Return [x, y] of the center of cell containing provided text 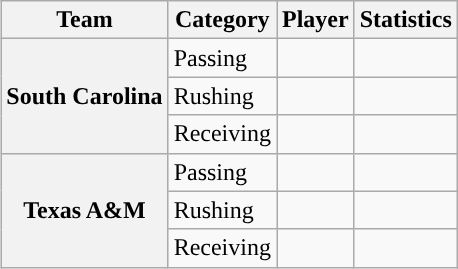
Category [222, 20]
Statistics [406, 20]
Texas A&M [84, 210]
Player [315, 20]
South Carolina [84, 96]
Team [84, 20]
